From the cell containing the given text, extract its center point as [x, y] coordinate. 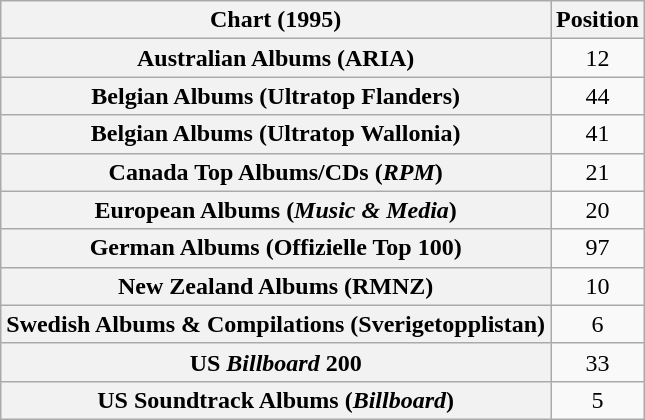
44 [598, 96]
German Albums (Offizielle Top 100) [276, 248]
97 [598, 248]
US Soundtrack Albums (Billboard) [276, 400]
New Zealand Albums (RMNZ) [276, 286]
21 [598, 172]
Position [598, 20]
33 [598, 362]
5 [598, 400]
41 [598, 134]
Belgian Albums (Ultratop Flanders) [276, 96]
Swedish Albums & Compilations (Sverigetopplistan) [276, 324]
12 [598, 58]
20 [598, 210]
US Billboard 200 [276, 362]
10 [598, 286]
Australian Albums (ARIA) [276, 58]
Canada Top Albums/CDs (RPM) [276, 172]
European Albums (Music & Media) [276, 210]
6 [598, 324]
Belgian Albums (Ultratop Wallonia) [276, 134]
Chart (1995) [276, 20]
